Return (X, Y) of the center of cell containing provided text 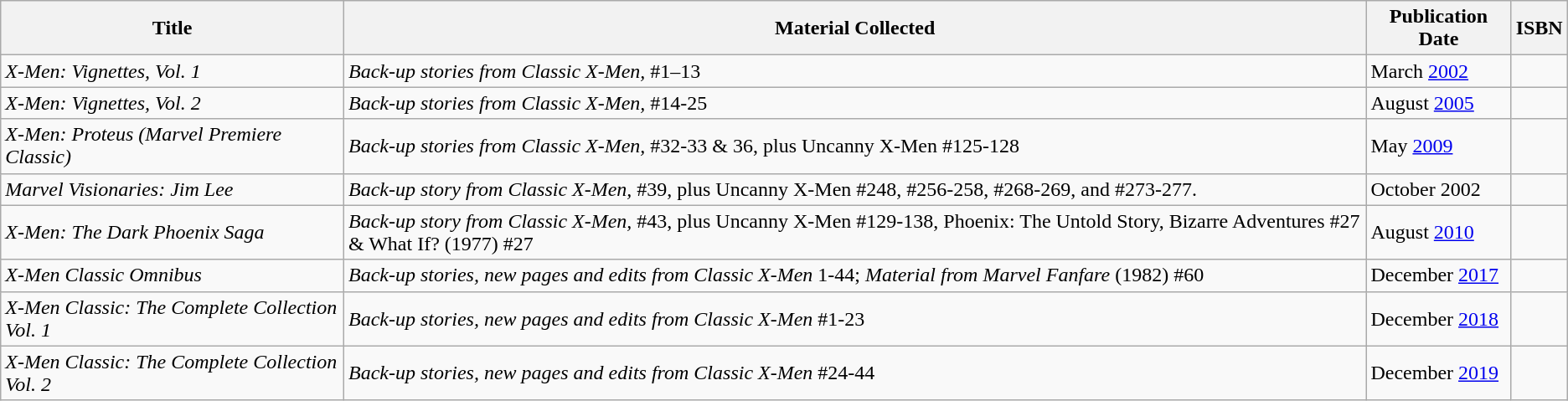
Back-up stories from Classic X-Men, #32-33 & 36, plus Uncanny X-Men #125-128 (854, 146)
Back-up stories, new pages and edits from Classic X-Men #1-23 (854, 318)
Back-up story from Classic X-Men, #43, plus Uncanny X-Men #129-138, Phoenix: The Untold Story, Bizarre Adventures #27 & What If? (1977) #27 (854, 233)
X-Men: Vignettes, Vol. 2 (173, 103)
Back-up story from Classic X-Men, #39, plus Uncanny X-Men #248, #256-258, #268-269, and #273-277. (854, 189)
Material Collected (854, 28)
May 2009 (1439, 146)
Back-up stories from Classic X-Men, #14-25 (854, 103)
Back-up stories from Classic X-Men, #1–13 (854, 71)
Back-up stories, new pages and edits from Classic X-Men #24-44 (854, 373)
X-Men: Vignettes, Vol. 1 (173, 71)
October 2002 (1439, 189)
December 2018 (1439, 318)
Back-up stories, new pages and edits from Classic X-Men 1-44; Material from Marvel Fanfare (1982) #60 (854, 275)
X-Men Classic: The Complete Collection Vol. 1 (173, 318)
X-Men Classic Omnibus (173, 275)
August 2005 (1439, 103)
X-Men: Proteus (Marvel Premiere Classic) (173, 146)
X-Men: The Dark Phoenix Saga (173, 233)
August 2010 (1439, 233)
Marvel Visionaries: Jim Lee (173, 189)
December 2017 (1439, 275)
December 2019 (1439, 373)
March 2002 (1439, 71)
ISBN (1540, 28)
Publication Date (1439, 28)
Title (173, 28)
X-Men Classic: The Complete Collection Vol. 2 (173, 373)
